Find where the given text appears and provide that cell's center as [X, Y] coordinate. 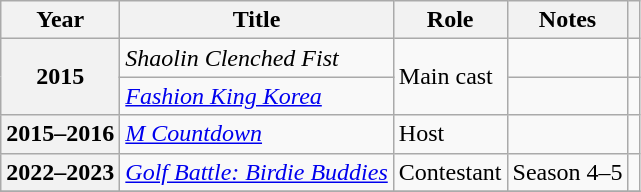
Season 4–5 [568, 172]
Title [256, 20]
2022–2023 [60, 172]
Golf Battle: Birdie Buddies [256, 172]
Year [60, 20]
Main cast [450, 77]
2015 [60, 77]
Role [450, 20]
2015–2016 [60, 134]
Notes [568, 20]
Shaolin Clenched Fist [256, 58]
Fashion King Korea [256, 96]
M Countdown [256, 134]
Host [450, 134]
Contestant [450, 172]
